For the text-containing cell, return its midpoint in [X, Y] coordinate format. 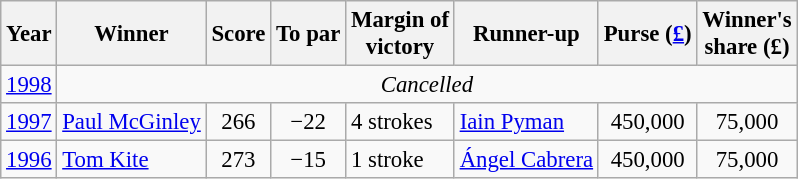
1 stroke [400, 160]
Year [29, 34]
Cancelled [427, 85]
Winner [132, 34]
Score [238, 34]
1996 [29, 160]
Winner'sshare (£) [747, 34]
Paul McGinley [132, 122]
To par [308, 34]
266 [238, 122]
273 [238, 160]
Runner-up [526, 34]
1997 [29, 122]
4 strokes [400, 122]
Purse (£) [648, 34]
−22 [308, 122]
Ángel Cabrera [526, 160]
Iain Pyman [526, 122]
Tom Kite [132, 160]
−15 [308, 160]
1998 [29, 85]
Margin ofvictory [400, 34]
